Locate the cell with the specified text and output its [X, Y] center coordinate. 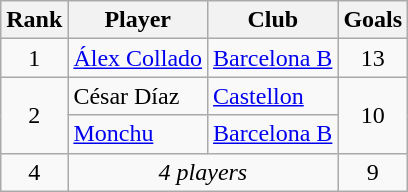
Álex Collado [138, 58]
2 [34, 115]
4 [34, 172]
César Díaz [138, 96]
10 [373, 115]
Player [138, 20]
Club [273, 20]
Rank [34, 20]
1 [34, 58]
13 [373, 58]
Goals [373, 20]
Monchu [138, 134]
9 [373, 172]
Castellon [273, 96]
4 players [203, 172]
